Provide the [X, Y] coordinate of the cell's center where the given text is located.  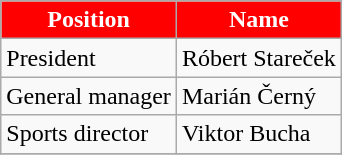
General manager [89, 96]
Sports director [89, 134]
Marián Černý [258, 96]
Position [89, 20]
Name [258, 20]
President [89, 58]
Viktor Bucha [258, 134]
Róbert Stareček [258, 58]
